From the cell containing the given text, extract its center point as [x, y] coordinate. 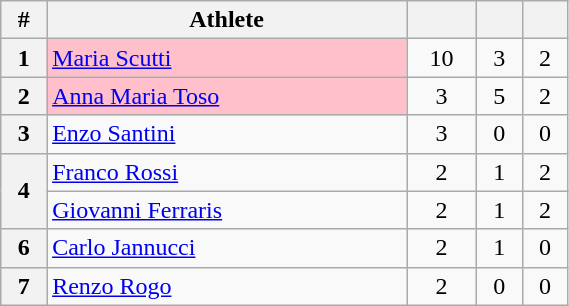
Renzo Rogo [227, 286]
Enzo Santini [227, 134]
Franco Rossi [227, 172]
Athlete [227, 20]
4 [24, 191]
6 [24, 248]
7 [24, 286]
Anna Maria Toso [227, 96]
10 [442, 58]
# [24, 20]
Carlo Jannucci [227, 248]
Giovanni Ferraris [227, 210]
Maria Scutti [227, 58]
5 [499, 96]
